Return (x, y) of the center of cell containing provided text 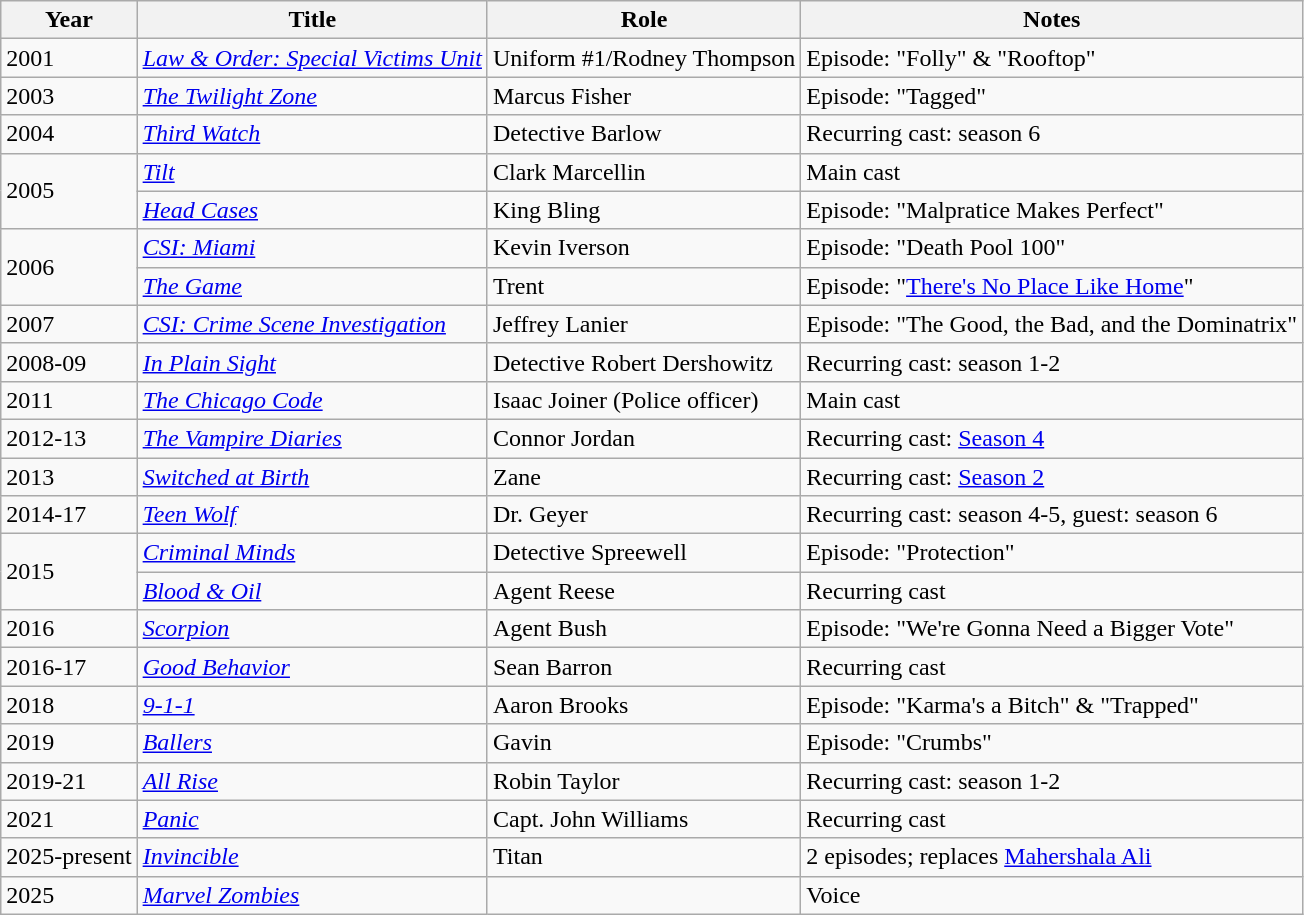
Episode: "The Good, the Bad, and the Dominatrix" (1052, 324)
All Rise (312, 781)
Episode: "Protection" (1052, 553)
Clark Marcellin (644, 172)
Year (69, 20)
Tilt (312, 172)
The Twilight Zone (312, 96)
Third Watch (312, 134)
Criminal Minds (312, 553)
2012-13 (69, 438)
2001 (69, 58)
Capt. John Williams (644, 819)
2018 (69, 705)
2025 (69, 895)
2008-09 (69, 362)
Marvel Zombies (312, 895)
2011 (69, 400)
King Bling (644, 210)
Recurring cast: season 6 (1052, 134)
2007 (69, 324)
CSI: Crime Scene Investigation (312, 324)
In Plain Sight (312, 362)
Dr. Geyer (644, 515)
2021 (69, 819)
CSI: Miami (312, 248)
Title (312, 20)
Uniform #1/Rodney Thompson (644, 58)
Switched at Birth (312, 477)
2 episodes; replaces Mahershala Ali (1052, 857)
Zane (644, 477)
2019 (69, 743)
Agent Bush (644, 629)
Trent (644, 286)
Law & Order: Special Victims Unit (312, 58)
Invincible (312, 857)
Blood & Oil (312, 591)
Voice (1052, 895)
Episode: "Crumbs" (1052, 743)
Ballers (312, 743)
Recurring cast: Season 4 (1052, 438)
Aaron Brooks (644, 705)
2005 (69, 191)
Jeffrey Lanier (644, 324)
Notes (1052, 20)
Episode: "Karma's a Bitch" & "Trapped" (1052, 705)
2013 (69, 477)
Recurring cast: Season 2 (1052, 477)
2019-21 (69, 781)
2006 (69, 267)
Episode: "We're Gonna Need a Bigger Vote" (1052, 629)
2016-17 (69, 667)
Scorpion (312, 629)
9-1-1 (312, 705)
The Vampire Diaries (312, 438)
Detective Robert Dershowitz (644, 362)
Episode: "Malpratice Makes Perfect" (1052, 210)
Isaac Joiner (Police officer) (644, 400)
The Chicago Code (312, 400)
Kevin Iverson (644, 248)
Titan (644, 857)
Role (644, 20)
2004 (69, 134)
Sean Barron (644, 667)
Good Behavior (312, 667)
Panic (312, 819)
Agent Reese (644, 591)
Episode: "There's No Place Like Home" (1052, 286)
Gavin (644, 743)
Detective Barlow (644, 134)
Marcus Fisher (644, 96)
Episode: "Folly" & "Rooftop" (1052, 58)
2014-17 (69, 515)
Detective Spreewell (644, 553)
Episode: "Tagged" (1052, 96)
2016 (69, 629)
Episode: "Death Pool 100" (1052, 248)
Head Cases (312, 210)
2015 (69, 572)
Connor Jordan (644, 438)
Robin Taylor (644, 781)
Recurring cast: season 4-5, guest: season 6 (1052, 515)
2003 (69, 96)
Teen Wolf (312, 515)
2025-present (69, 857)
The Game (312, 286)
